Determine the [x, y] coordinate at the center of the cell enclosing the given text.  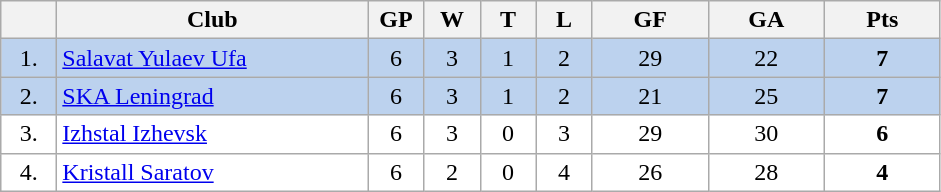
Kristall Saratov [212, 172]
25 [766, 96]
GA [766, 20]
3. [29, 134]
Pts [882, 20]
SKA Leningrad [212, 96]
L [564, 20]
Salavat Yulaev Ufa [212, 58]
21 [650, 96]
Izhstal Izhevsk [212, 134]
Club [212, 20]
T [508, 20]
1. [29, 58]
26 [650, 172]
GF [650, 20]
28 [766, 172]
30 [766, 134]
GP [396, 20]
2. [29, 96]
22 [766, 58]
4. [29, 172]
W [452, 20]
